Return [X, Y] of the center of cell containing provided text 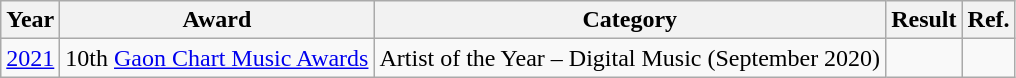
Year [30, 20]
Result [924, 20]
Artist of the Year – Digital Music (September 2020) [630, 58]
10th Gaon Chart Music Awards [217, 58]
Category [630, 20]
Award [217, 20]
2021 [30, 58]
Ref. [988, 20]
